From the cell containing the given text, extract its center point as [X, Y] coordinate. 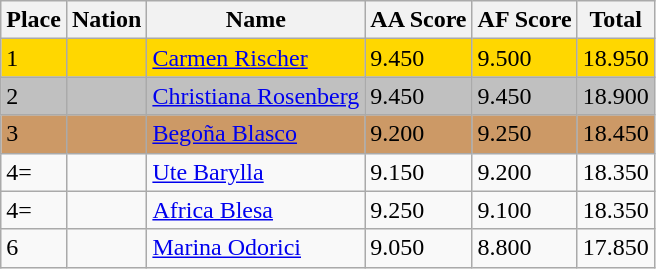
Nation [106, 20]
9.100 [524, 210]
Marina Odorici [256, 248]
Ute Barylla [256, 172]
Total [616, 20]
Africa Blesa [256, 210]
18.900 [616, 96]
9.050 [418, 248]
1 [34, 58]
Christiana Rosenberg [256, 96]
3 [34, 134]
2 [34, 96]
Name [256, 20]
9.150 [418, 172]
9.500 [524, 58]
6 [34, 248]
18.450 [616, 134]
8.800 [524, 248]
AA Score [418, 20]
17.850 [616, 248]
Place [34, 20]
Carmen Rischer [256, 58]
Begoña Blasco [256, 134]
18.950 [616, 58]
AF Score [524, 20]
